Return [X, Y] of the center of cell containing provided text 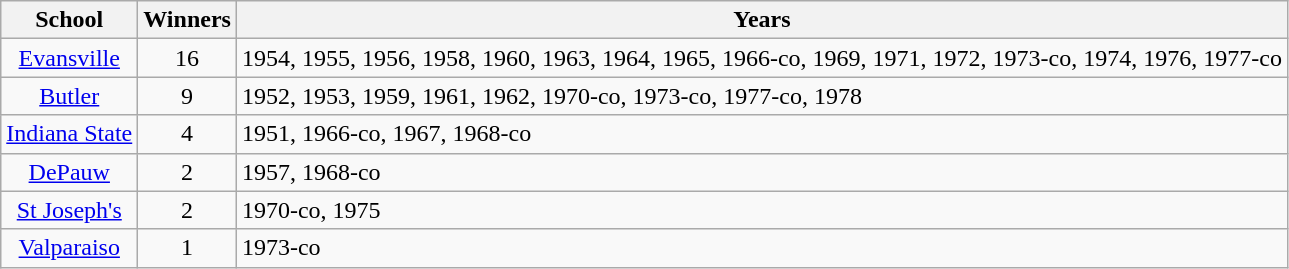
Evansville [70, 58]
1970-co, 1975 [762, 210]
St Joseph's [70, 210]
Butler [70, 96]
16 [188, 58]
1973-co [762, 248]
Years [762, 20]
DePauw [70, 172]
4 [188, 134]
Valparaiso [70, 248]
Winners [188, 20]
School [70, 20]
1954, 1955, 1956, 1958, 1960, 1963, 1964, 1965, 1966-co, 1969, 1971, 1972, 1973-co, 1974, 1976, 1977-co [762, 58]
9 [188, 96]
Indiana State [70, 134]
1 [188, 248]
1951, 1966-co, 1967, 1968-co [762, 134]
1952, 1953, 1959, 1961, 1962, 1970-co, 1973-co, 1977-co, 1978 [762, 96]
1957, 1968-co [762, 172]
